For the text-containing cell, return its midpoint in (x, y) coordinate format. 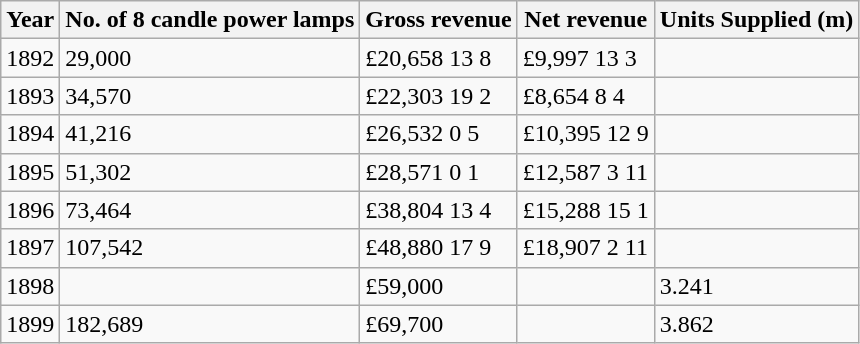
1895 (30, 172)
£10,395 12 9 (586, 134)
Year (30, 20)
3.241 (756, 286)
1899 (30, 324)
1894 (30, 134)
1897 (30, 248)
Units Supplied (m) (756, 20)
1898 (30, 286)
£12,587 3 11 (586, 172)
£69,700 (439, 324)
£20,658 13 8 (439, 58)
29,000 (210, 58)
£9,997 13 3 (586, 58)
Net revenue (586, 20)
£15,288 15 1 (586, 210)
1892 (30, 58)
£8,654 8 4 (586, 96)
107,542 (210, 248)
£26,532 0 5 (439, 134)
73,464 (210, 210)
51,302 (210, 172)
3.862 (756, 324)
£28,571 0 1 (439, 172)
182,689 (210, 324)
41,216 (210, 134)
£59,000 (439, 286)
Gross revenue (439, 20)
1896 (30, 210)
No. of 8 candle power lamps (210, 20)
34,570 (210, 96)
£48,880 17 9 (439, 248)
£38,804 13 4 (439, 210)
1893 (30, 96)
£18,907 2 11 (586, 248)
£22,303 19 2 (439, 96)
